Provide the (X, Y) coordinate of the cell's center where the given text is located.  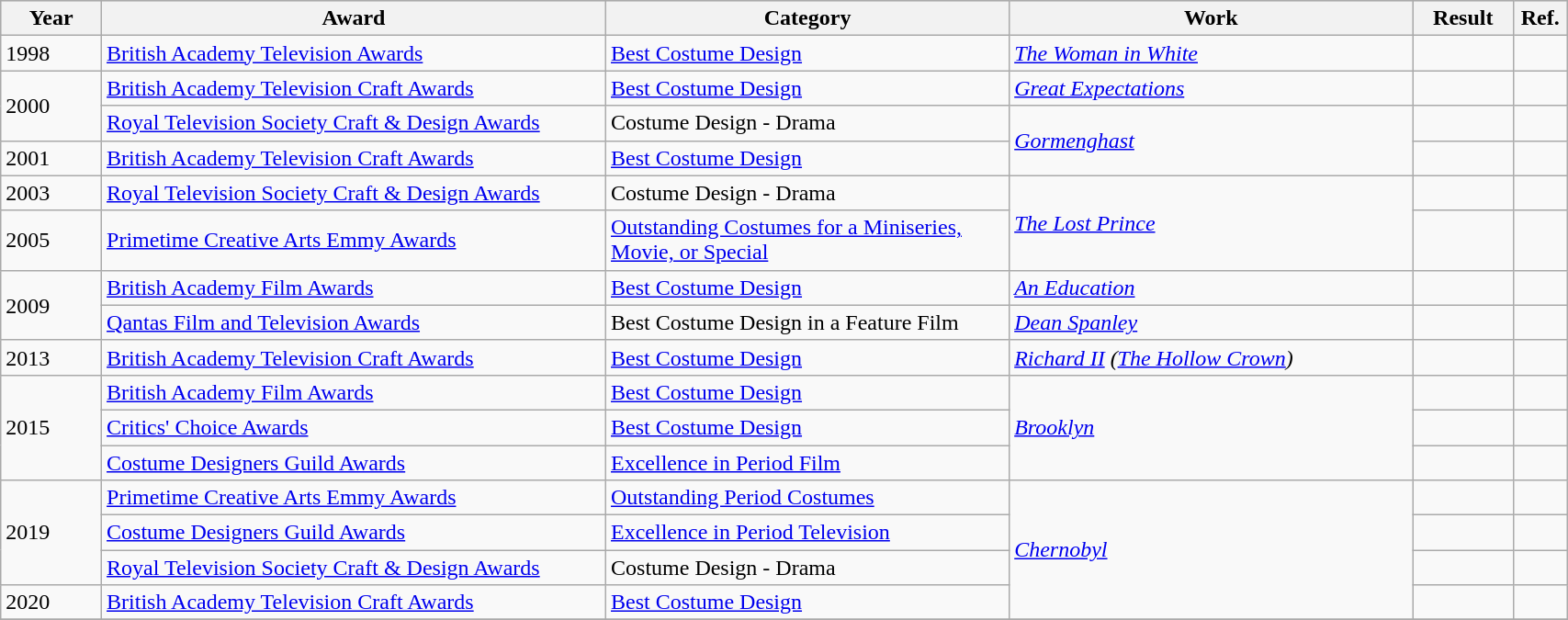
Ref. (1540, 18)
1998 (51, 53)
Excellence in Period Television (808, 533)
Dean Spanley (1211, 322)
Great Expectations (1211, 88)
Brooklyn (1211, 427)
Excellence in Period Film (808, 462)
The Woman in White (1211, 53)
The Lost Prince (1211, 222)
Year (51, 18)
An Education (1211, 287)
Gormenghast (1211, 141)
Award (355, 18)
2001 (51, 158)
2019 (51, 533)
Category (808, 18)
2009 (51, 305)
2020 (51, 603)
Chernobyl (1211, 550)
2013 (51, 357)
Outstanding Period Costumes (808, 498)
Result (1463, 18)
Richard II (The Hollow Crown) (1211, 357)
Qantas Film and Television Awards (355, 322)
Outstanding Costumes for a Miniseries, Movie, or Special (808, 241)
Critics' Choice Awards (355, 427)
Work (1211, 18)
2015 (51, 427)
2003 (51, 193)
Best Costume Design in a Feature Film (808, 322)
2000 (51, 106)
British Academy Television Awards (355, 53)
2005 (51, 241)
